Detect which cell encompasses the target text, then output its [X, Y] center coordinate. 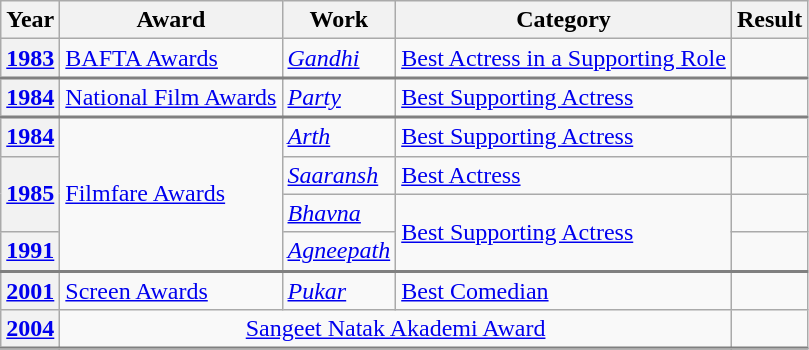
Agneepath [339, 252]
Best Comedian [564, 290]
2004 [30, 330]
Arth [339, 136]
Best Actress in a Supporting Role [564, 58]
2001 [30, 290]
National Film Awards [171, 98]
Work [339, 20]
Sangeet Natak Akademi Award [396, 330]
Saaransh [339, 175]
Screen Awards [171, 290]
Best Actress [564, 175]
1985 [30, 194]
Award [171, 20]
BAFTA Awards [171, 58]
Filmfare Awards [171, 194]
Year [30, 20]
Gandhi [339, 58]
Bhavna [339, 213]
1983 [30, 58]
Result [769, 20]
1991 [30, 252]
Pukar [339, 290]
Party [339, 98]
Category [564, 20]
